Capture the cell that displays the provided text and extract its [X, Y] central coordinate. 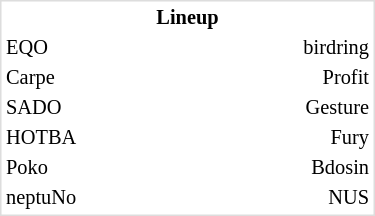
HOTBA [64, 138]
Gesture [310, 108]
neptuNo [64, 198]
Lineup [188, 18]
NUS [310, 198]
Bdosin [310, 168]
SADO [64, 108]
Profit [310, 78]
Carpe [64, 78]
Poko [64, 168]
birdring [310, 48]
EQO [64, 48]
Fury [310, 138]
